From the cell containing the given text, extract its center point as [X, Y] coordinate. 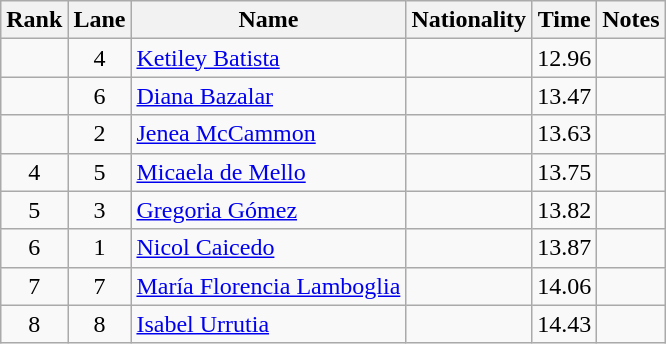
Jenea McCammon [268, 134]
Micaela de Mello [268, 172]
13.87 [564, 248]
Gregoria Gómez [268, 210]
Diana Bazalar [268, 96]
14.43 [564, 324]
13.82 [564, 210]
Nicol Caicedo [268, 248]
13.47 [564, 96]
3 [100, 210]
1 [100, 248]
María Florencia Lamboglia [268, 286]
Nationality [469, 20]
14.06 [564, 286]
Isabel Urrutia [268, 324]
13.75 [564, 172]
Ketiley Batista [268, 58]
2 [100, 134]
Name [268, 20]
13.63 [564, 134]
Time [564, 20]
Notes [631, 20]
Lane [100, 20]
12.96 [564, 58]
Rank [34, 20]
